Provide the (x, y) coordinate of the cell's center where the given text is located.  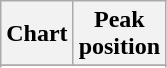
Chart (37, 34)
Peakposition (119, 34)
